For the text-containing cell, return its midpoint in [x, y] coordinate format. 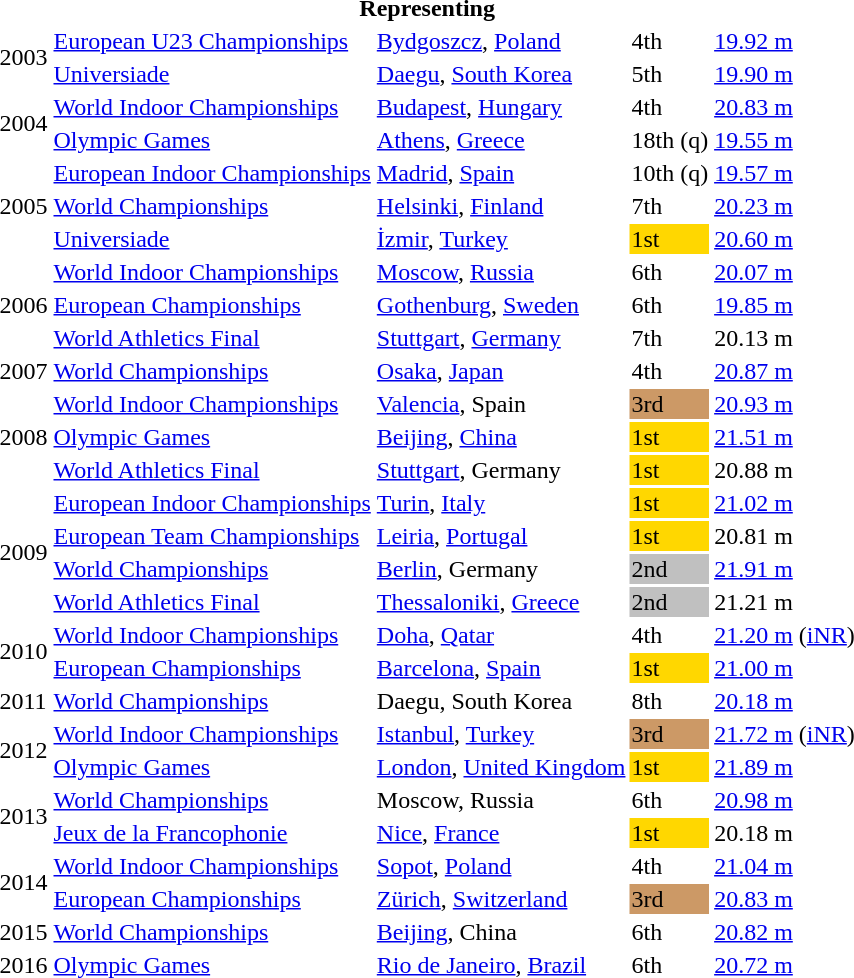
Helsinki, Finland [501, 206]
18th (q) [670, 140]
Sopot, Poland [501, 866]
London, United Kingdom [501, 767]
European U23 Championships [212, 41]
Doha, Qatar [501, 635]
Thessaloniki, Greece [501, 602]
Osaka, Japan [501, 371]
Jeux de la Francophonie [212, 833]
8th [670, 701]
5th [670, 74]
10th (q) [670, 173]
Gothenburg, Sweden [501, 305]
Budapest, Hungary [501, 107]
İzmir, Turkey [501, 239]
Madrid, Spain [501, 173]
Zürich, Switzerland [501, 899]
European Team Championships [212, 536]
Athens, Greece [501, 140]
Istanbul, Turkey [501, 734]
Bydgoszcz, Poland [501, 41]
Leiria, Portugal [501, 536]
Nice, France [501, 833]
Valencia, Spain [501, 404]
Berlin, Germany [501, 569]
Turin, Italy [501, 503]
Barcelona, Spain [501, 668]
